Return (x, y) of the center of cell containing provided text 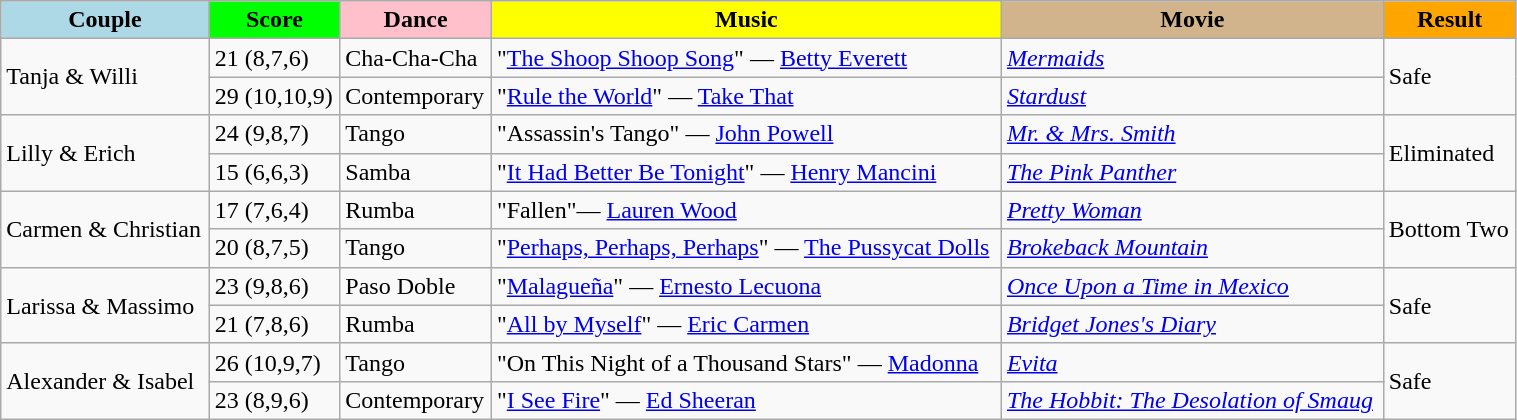
The Pink Panther (1192, 172)
Tanja & Willi (105, 77)
Alexander & Isabel (105, 381)
29 (10,10,9) (274, 96)
"The Shoop Shoop Song" — Betty Everett (746, 58)
Music (746, 20)
"Perhaps, Perhaps, Perhaps" — The Pussycat Dolls (746, 248)
"Assassin's Tango" — John Powell (746, 134)
Brokeback Mountain (1192, 248)
23 (8,9,6) (274, 400)
Mermaids (1192, 58)
Score (274, 20)
Eliminated (1450, 153)
Carmen & Christian (105, 229)
Movie (1192, 20)
Evita (1192, 362)
Bottom Two (1450, 229)
"Rule the World" — Take That (746, 96)
23 (9,8,6) (274, 286)
24 (9,8,7) (274, 134)
21 (7,8,6) (274, 324)
Samba (416, 172)
Stardust (1192, 96)
21 (8,7,6) (274, 58)
Paso Doble (416, 286)
"Fallen"— Lauren Wood (746, 210)
The Hobbit: The Desolation of Smaug (1192, 400)
20 (8,7,5) (274, 248)
"All by Myself" — Eric Carmen (746, 324)
Dance (416, 20)
Pretty Woman (1192, 210)
Lilly & Erich (105, 153)
Result (1450, 20)
Couple (105, 20)
Bridget Jones's Diary (1192, 324)
Cha-Cha-Cha (416, 58)
Mr. & Mrs. Smith (1192, 134)
"It Had Better Be Tonight" — Henry Mancini (746, 172)
26 (10,9,7) (274, 362)
Larissa & Massimo (105, 305)
"Malagueña" — Ernesto Lecuona (746, 286)
"On This Night of a Thousand Stars" — Madonna (746, 362)
15 (6,6,3) (274, 172)
Once Upon a Time in Mexico (1192, 286)
17 (7,6,4) (274, 210)
"I See Fire" — Ed Sheeran (746, 400)
